For the text-containing cell, return its midpoint in (x, y) coordinate format. 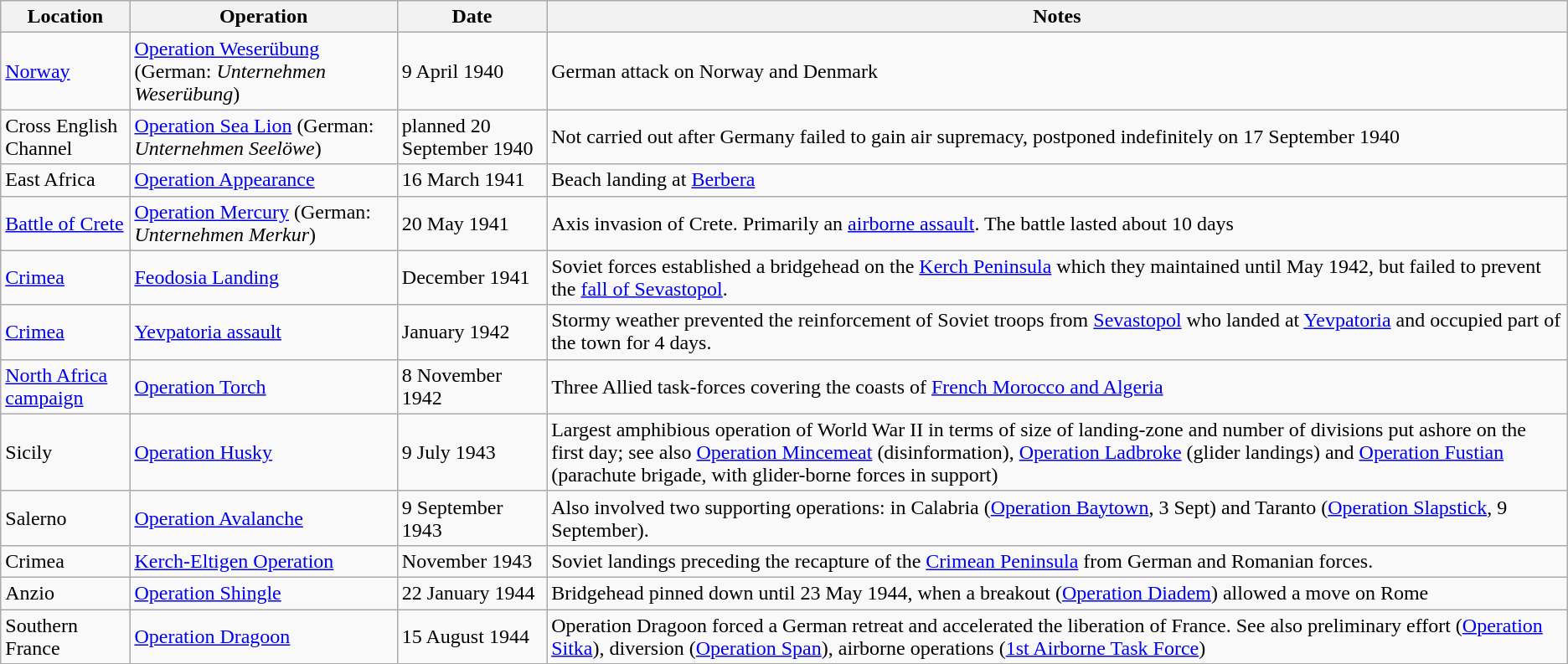
Three Allied task-forces covering the coasts of French Morocco and Algeria (1057, 387)
Operation Sea Lion (German: Unternehmen Seelöwe) (263, 137)
December 1941 (472, 278)
Operation Appearance (263, 180)
8 November 1942 (472, 387)
Soviet forces established a bridgehead on the Kerch Peninsula which they maintained until May 1942, but failed to prevent the fall of Sevastopol. (1057, 278)
Norway (65, 71)
Notes (1057, 17)
16 March 1941 (472, 180)
Also involved two supporting operations: in Calabria (Operation Baytown, 3 Sept) and Taranto (Operation Slapstick, 9 September). (1057, 517)
Kerch-Eltigen Operation (263, 561)
Operation Husky (263, 452)
Cross English Channel (65, 137)
Battle of Crete (65, 223)
January 1942 (472, 332)
Location (65, 17)
22 January 1944 (472, 593)
9 April 1940 (472, 71)
Feodosia Landing (263, 278)
November 1943 (472, 561)
15 August 1944 (472, 636)
Not carried out after Germany failed to gain air supremacy, postponed indefinitely on 17 September 1940 (1057, 137)
Stormy weather prevented the reinforcement of Soviet troops from Sevastopol who landed at Yevpatoria and occupied part of the town for 4 days. (1057, 332)
Operation (263, 17)
Salerno (65, 517)
9 September 1943 (472, 517)
Date (472, 17)
Operation Weserübung (German: Unternehmen Weserübung) (263, 71)
Anzio (65, 593)
20 May 1941 (472, 223)
Bridgehead pinned down until 23 May 1944, when a breakout (Operation Diadem) allowed a move on Rome (1057, 593)
Sicily (65, 452)
9 July 1943 (472, 452)
North Africa campaign (65, 387)
Operation Shingle (263, 593)
German attack on Norway and Denmark (1057, 71)
East Africa (65, 180)
Operation Mercury (German: Unternehmen Merkur) (263, 223)
Operation Avalanche (263, 517)
Axis invasion of Crete. Primarily an airborne assault. The battle lasted about 10 days (1057, 223)
Southern France (65, 636)
Yevpatoria assault (263, 332)
Operation Torch (263, 387)
planned 20 September 1940 (472, 137)
Operation Dragoon (263, 636)
Beach landing at Berbera (1057, 180)
Soviet landings preceding the recapture of the Crimean Peninsula from German and Romanian forces. (1057, 561)
